Capture the cell that displays the provided text and extract its (X, Y) central coordinate. 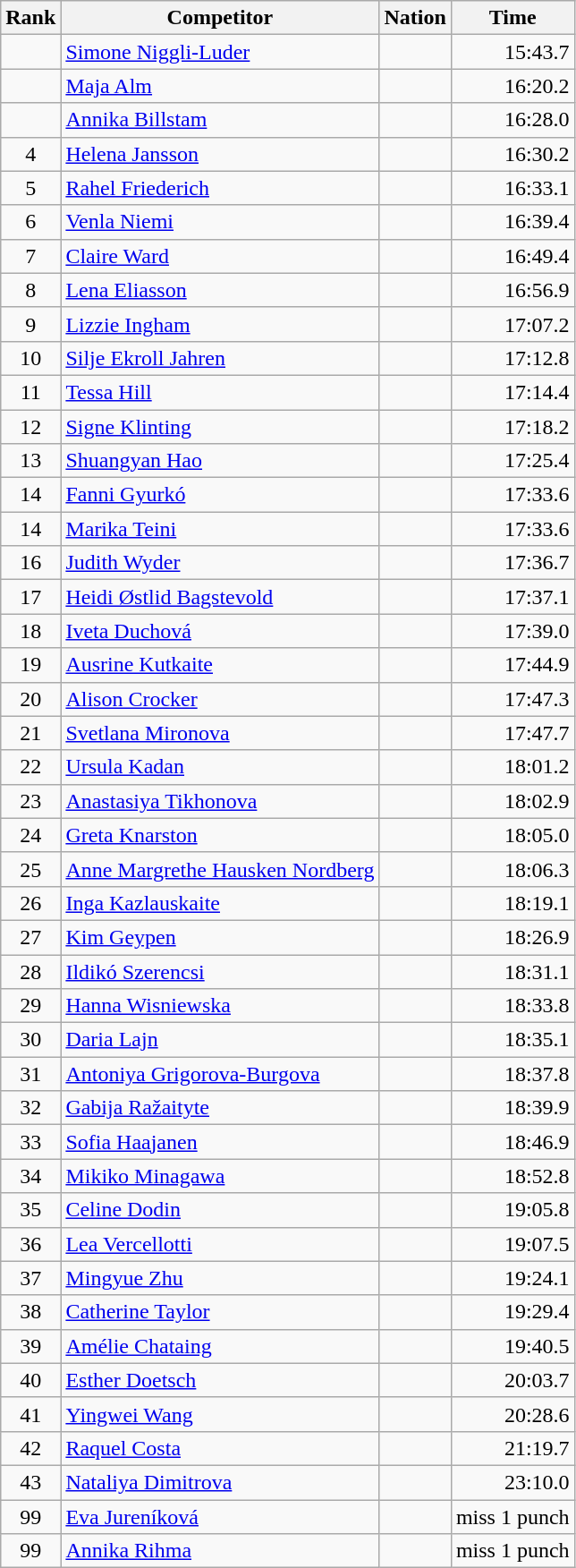
38 (30, 1312)
18:33.8 (512, 1006)
Lizzie Ingham (220, 324)
Annika Rihma (220, 1551)
Antoniya Grigorova-Burgova (220, 1074)
29 (30, 1006)
16:30.2 (512, 154)
16:56.9 (512, 290)
34 (30, 1176)
18:06.3 (512, 869)
18:39.9 (512, 1108)
Shuangyan Hao (220, 461)
40 (30, 1380)
Celine Dodin (220, 1210)
Rank (30, 18)
Ausrine Kutkaite (220, 665)
17:36.7 (512, 563)
17:47.3 (512, 699)
18 (30, 631)
Kim Geypen (220, 937)
19 (30, 665)
Maja Alm (220, 86)
12 (30, 427)
Catherine Taylor (220, 1312)
Lea Vercellotti (220, 1244)
35 (30, 1210)
18:02.9 (512, 801)
33 (30, 1142)
Iveta Duchová (220, 631)
8 (30, 290)
Marika Teini (220, 529)
19:29.4 (512, 1312)
Heidi Østlid Bagstevold (220, 597)
11 (30, 392)
Sofia Haajanen (220, 1142)
Gabija Ražaityte (220, 1108)
23 (30, 801)
19:07.5 (512, 1244)
24 (30, 835)
19:24.1 (512, 1278)
16:49.4 (512, 256)
15:43.7 (512, 52)
17:39.0 (512, 631)
Eva Jureníková (220, 1517)
13 (30, 461)
20:03.7 (512, 1380)
Fanni Gyurkó (220, 495)
17:47.7 (512, 733)
Nation (415, 18)
Judith Wyder (220, 563)
19:40.5 (512, 1346)
16:39.4 (512, 222)
7 (30, 256)
Signe Klinting (220, 427)
Yingwei Wang (220, 1414)
16 (30, 563)
10 (30, 358)
17:37.1 (512, 597)
Time (512, 18)
Raquel Costa (220, 1448)
17:14.4 (512, 392)
18:05.0 (512, 835)
41 (30, 1414)
Ursula Kadan (220, 767)
Venla Niemi (220, 222)
17:18.2 (512, 427)
4 (30, 154)
Amélie Chataing (220, 1346)
43 (30, 1482)
31 (30, 1074)
23:10.0 (512, 1482)
Alison Crocker (220, 699)
18:19.1 (512, 903)
18:46.9 (512, 1142)
Annika Billstam (220, 120)
42 (30, 1448)
17:07.2 (512, 324)
6 (30, 222)
22 (30, 767)
Anastasiya Tikhonova (220, 801)
21:19.7 (512, 1448)
18:26.9 (512, 937)
25 (30, 869)
18:37.8 (512, 1074)
20:28.6 (512, 1414)
16:33.1 (512, 188)
Helena Jansson (220, 154)
26 (30, 903)
Nataliya Dimitrova (220, 1482)
18:01.2 (512, 767)
Simone Niggli-Luder (220, 52)
Mikiko Minagawa (220, 1176)
21 (30, 733)
Mingyue Zhu (220, 1278)
27 (30, 937)
20 (30, 699)
16:28.0 (512, 120)
17:25.4 (512, 461)
Anne Margrethe Hausken Nordberg (220, 869)
Greta Knarston (220, 835)
19:05.8 (512, 1210)
Rahel Friederich (220, 188)
36 (30, 1244)
Svetlana Mironova (220, 733)
16:20.2 (512, 86)
5 (30, 188)
18:52.8 (512, 1176)
Silje Ekroll Jahren (220, 358)
28 (30, 971)
18:31.1 (512, 971)
Daria Lajn (220, 1040)
9 (30, 324)
Claire Ward (220, 256)
30 (30, 1040)
Tessa Hill (220, 392)
39 (30, 1346)
Ildikó Szerencsi (220, 971)
32 (30, 1108)
17:12.8 (512, 358)
Esther Doetsch (220, 1380)
Inga Kazlauskaite (220, 903)
17:44.9 (512, 665)
Competitor (220, 18)
18:35.1 (512, 1040)
Lena Eliasson (220, 290)
37 (30, 1278)
Hanna Wisniewska (220, 1006)
17 (30, 597)
